Determine the (X, Y) coordinate at the center of the cell enclosing the given text.  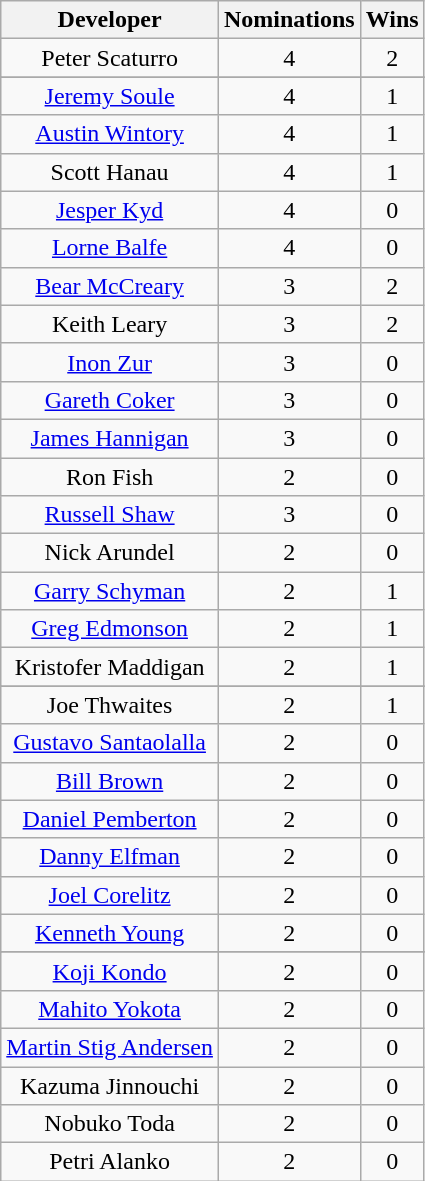
James Hannigan (110, 438)
Developer (110, 20)
Ron Fish (110, 477)
Keith Leary (110, 324)
Lorne Balfe (110, 248)
Jesper Kyd (110, 210)
Peter Scaturro (110, 58)
Bear McCreary (110, 286)
Greg Edmonson (110, 629)
Russell Shaw (110, 515)
Martin Stig Andersen (110, 1047)
Koji Kondo (110, 971)
Joel Corelitz (110, 895)
Bill Brown (110, 781)
Kazuma Jinnouchi (110, 1085)
Mahito Yokota (110, 1009)
Kristofer Maddigan (110, 667)
Gareth Coker (110, 400)
Gustavo Santaolalla (110, 743)
Joe Thwaites (110, 705)
Garry Schyman (110, 591)
Inon Zur (110, 362)
Scott Hanau (110, 172)
Jeremy Soule (110, 96)
Danny Elfman (110, 857)
Nominations (289, 20)
Daniel Pemberton (110, 819)
Nobuko Toda (110, 1124)
Petri Alanko (110, 1162)
Wins (392, 20)
Nick Arundel (110, 553)
Austin Wintory (110, 134)
Kenneth Young (110, 933)
